Output the [X, Y] coordinate of the center of the cell containing the given text.  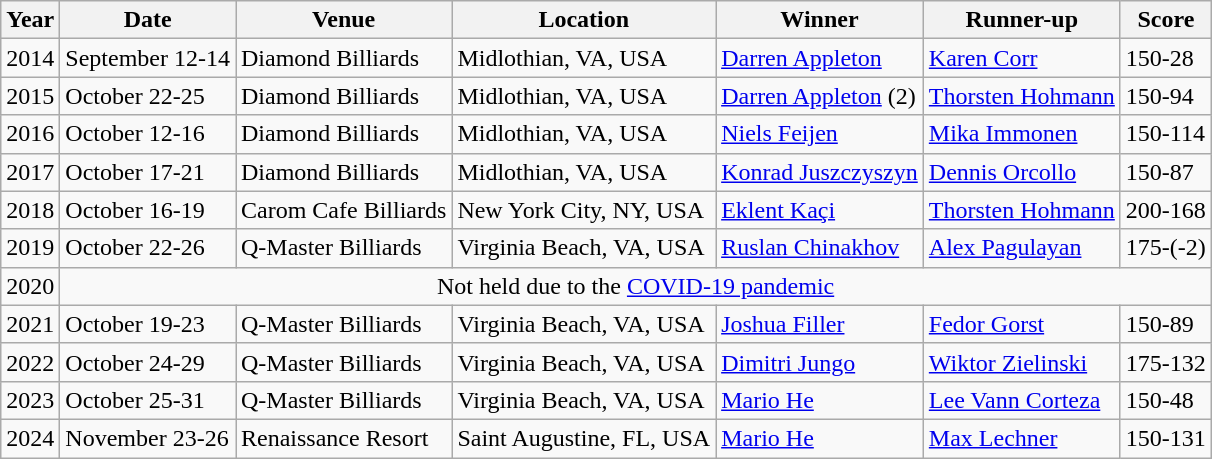
Niels Feijen [820, 134]
2018 [30, 210]
Year [30, 20]
October 12-16 [148, 134]
Location [584, 20]
2020 [30, 286]
150-89 [1166, 324]
2021 [30, 324]
September 12-14 [148, 58]
200-168 [1166, 210]
Dennis Orcollo [1022, 172]
2017 [30, 172]
Date [148, 20]
Konrad Juszczyszyn [820, 172]
Max Lechner [1022, 438]
150-131 [1166, 438]
October 16-19 [148, 210]
October 22-26 [148, 248]
2015 [30, 96]
Venue [344, 20]
150-114 [1166, 134]
Saint Augustine, FL, USA [584, 438]
Eklent Kaçi [820, 210]
Darren Appleton [820, 58]
Dimitri Jungo [820, 362]
Winner [820, 20]
2014 [30, 58]
Darren Appleton (2) [820, 96]
October 25-31 [148, 400]
Wiktor Zielinski [1022, 362]
150-94 [1166, 96]
Joshua Filler [820, 324]
November 23-26 [148, 438]
October 24-29 [148, 362]
2023 [30, 400]
2024 [30, 438]
Mika Immonen [1022, 134]
New York City, NY, USA [584, 210]
October 19-23 [148, 324]
2022 [30, 362]
Renaissance Resort [344, 438]
150-48 [1166, 400]
150-28 [1166, 58]
October 22-25 [148, 96]
October 17-21 [148, 172]
175-(-2) [1166, 248]
Not held due to the COVID-19 pandemic [636, 286]
Fedor Gorst [1022, 324]
Karen Corr [1022, 58]
2019 [30, 248]
Lee Vann Corteza [1022, 400]
Carom Cafe Billiards [344, 210]
Alex Pagulayan [1022, 248]
175-132 [1166, 362]
Ruslan Chinakhov [820, 248]
Runner-up [1022, 20]
2016 [30, 134]
Score [1166, 20]
150-87 [1166, 172]
